For the text-containing cell, return its midpoint in [x, y] coordinate format. 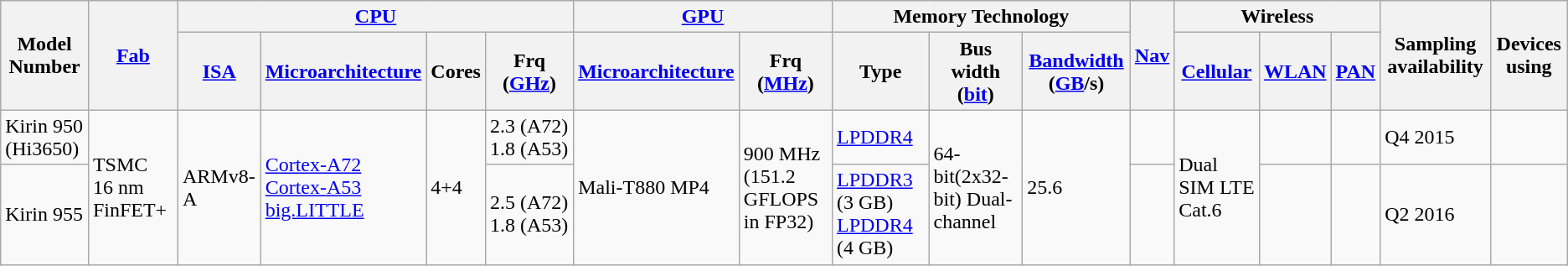
TSMC 16 nm FinFET+ [132, 187]
LPDDR3 (3 GB) LPDDR4 (4 GB) [880, 215]
Frq (MHz) [786, 71]
Memory Technology [981, 17]
WLAN [1295, 71]
900 MHz(151.2 GFLOPS in FP32) [786, 187]
Kirin 950 (Hi3650) [45, 138]
Model Number [45, 55]
Wireless [1277, 17]
ISA [219, 71]
Cortex-A72Cortex-A53 big.LITTLE [343, 187]
PAN [1355, 71]
Q4 2015 [1436, 138]
Type [880, 71]
Cores [456, 71]
Dual SIM LTE Cat.6 [1217, 187]
Devices using [1529, 55]
Frq (GHz) [529, 71]
Cellular [1217, 71]
Mali-T880 MP4 [657, 187]
Bus width (bit) [976, 71]
Nav [1152, 55]
25.6 [1077, 187]
4+4 [456, 187]
2.3 (A72)1.8 (A53) [529, 138]
LPDDR4 [880, 138]
2.5 (A72)1.8 (A53) [529, 215]
Q2 2016 [1436, 215]
Sampling availability [1436, 55]
64-bit(2x32-bit) Dual-channel [976, 187]
GPU [704, 17]
Bandwidth (GB/s) [1077, 71]
CPU [375, 17]
ARMv8-A [219, 187]
Fab [132, 55]
Kirin 955 [45, 215]
